Identify which cell holds the provided text, then report its (X, Y) central coordinate. 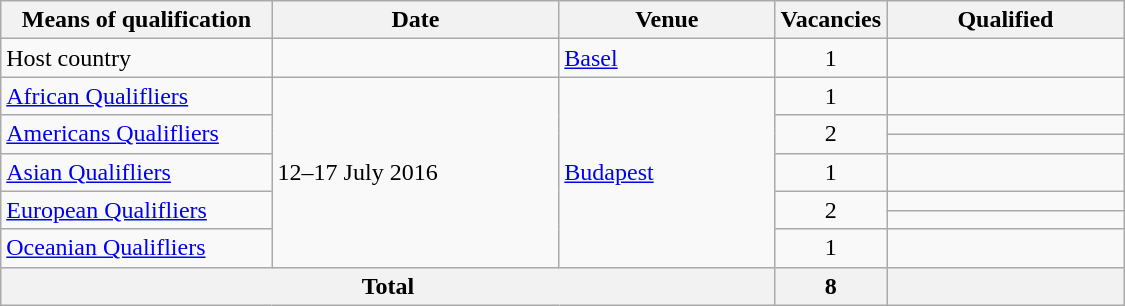
Americans Qualifliers (136, 134)
Basel (667, 58)
Date (416, 20)
Host country (136, 58)
Budapest (667, 172)
Total (388, 286)
12–17 July 2016 (416, 172)
Oceanian Qualifliers (136, 248)
African Qualifliers (136, 96)
Qualified (1006, 20)
Vacancies (831, 20)
Asian Qualifliers (136, 172)
European Qualifliers (136, 210)
Venue (667, 20)
Means of qualification (136, 20)
8 (831, 286)
